Return the (x, y) coordinate for the center point of the cell that contains the specified text.  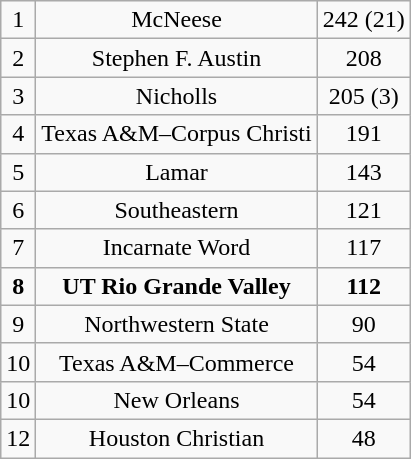
Northwestern State (176, 324)
121 (364, 210)
5 (18, 172)
Nicholls (176, 96)
Incarnate Word (176, 248)
143 (364, 172)
Texas A&M–Corpus Christi (176, 134)
Houston Christian (176, 438)
Stephen F. Austin (176, 58)
2 (18, 58)
112 (364, 286)
191 (364, 134)
205 (3) (364, 96)
4 (18, 134)
242 (21) (364, 20)
8 (18, 286)
9 (18, 324)
UT Rio Grande Valley (176, 286)
Texas A&M–Commerce (176, 362)
3 (18, 96)
6 (18, 210)
12 (18, 438)
90 (364, 324)
7 (18, 248)
McNeese (176, 20)
117 (364, 248)
1 (18, 20)
48 (364, 438)
Lamar (176, 172)
208 (364, 58)
Southeastern (176, 210)
New Orleans (176, 400)
